Identify which cell holds the provided text, then report its [X, Y] central coordinate. 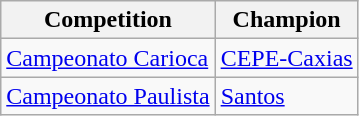
Competition [108, 20]
Campeonato Carioca [108, 58]
Campeonato Paulista [108, 96]
CEPE-Caxias [286, 58]
Santos [286, 96]
Champion [286, 20]
